Locate the cell with the specified text and output its (X, Y) center coordinate. 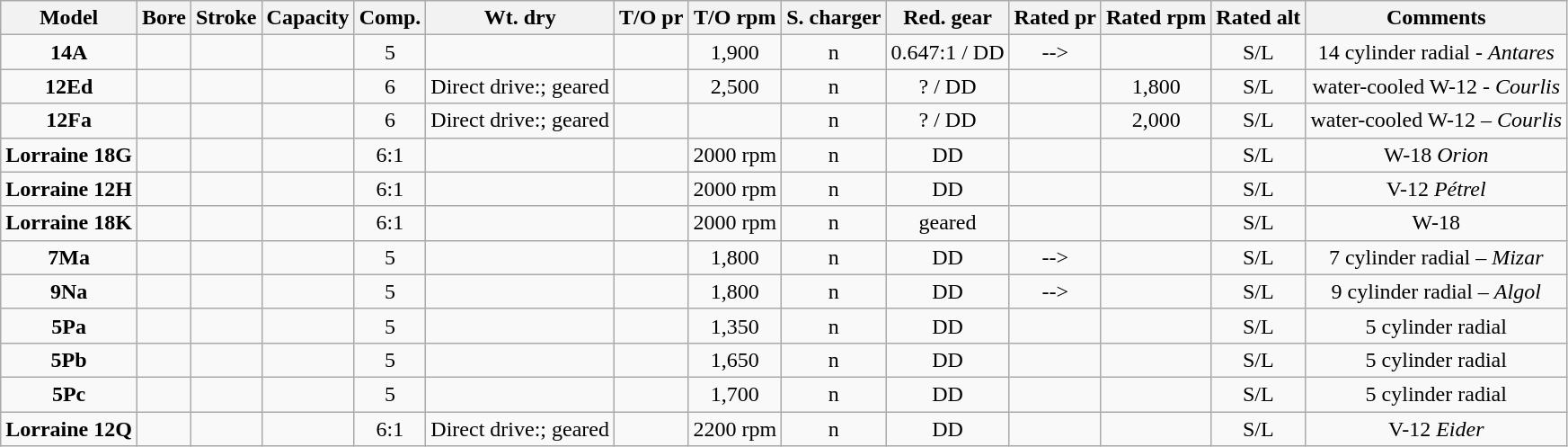
12Fa (69, 121)
1,900 (735, 52)
7Ma (69, 257)
Rated pr (1055, 18)
W-18 Orion (1436, 155)
1,650 (735, 360)
Red. gear (947, 18)
9 cylinder radial – Algol (1436, 291)
V-12 Pétrel (1436, 189)
Bore (164, 18)
14 cylinder radial - Antares (1436, 52)
Stroke (226, 18)
Comp. (390, 18)
T/O pr (651, 18)
Lorraine 12Q (69, 429)
5Pc (69, 394)
2,000 (1156, 121)
V-12 Eider (1436, 429)
Capacity (307, 18)
T/O rpm (735, 18)
Rated rpm (1156, 18)
W-18 (1436, 223)
Wt. dry (520, 18)
geared (947, 223)
12Ed (69, 86)
2,500 (735, 86)
7 cylinder radial – Mizar (1436, 257)
Model (69, 18)
9Na (69, 291)
S. charger (834, 18)
1,350 (735, 326)
Rated alt (1258, 18)
water-cooled W-12 - Courlis (1436, 86)
Comments (1436, 18)
1,700 (735, 394)
2200 rpm (735, 429)
Lorraine 18K (69, 223)
5Pb (69, 360)
Lorraine 18G (69, 155)
14A (69, 52)
Lorraine 12H (69, 189)
5Pa (69, 326)
water-cooled W-12 – Courlis (1436, 121)
0.647:1 / DD (947, 52)
